Determine the [X, Y] coordinate at the center of the cell enclosing the given text.  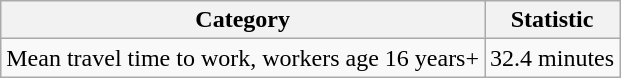
32.4 minutes [552, 58]
Statistic [552, 20]
Category [243, 20]
Mean travel time to work, workers age 16 years+ [243, 58]
